For the text-containing cell, return its midpoint in (x, y) coordinate format. 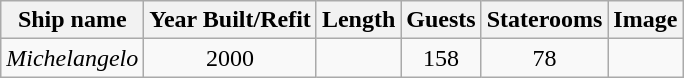
Staterooms (544, 20)
Image (646, 20)
Length (358, 20)
2000 (230, 58)
Ship name (72, 20)
Guests (441, 20)
Michelangelo (72, 58)
78 (544, 58)
Year Built/Refit (230, 20)
158 (441, 58)
